Pinpoint the cell where the given text exists, returning its (X, Y) midpoint coordinate. 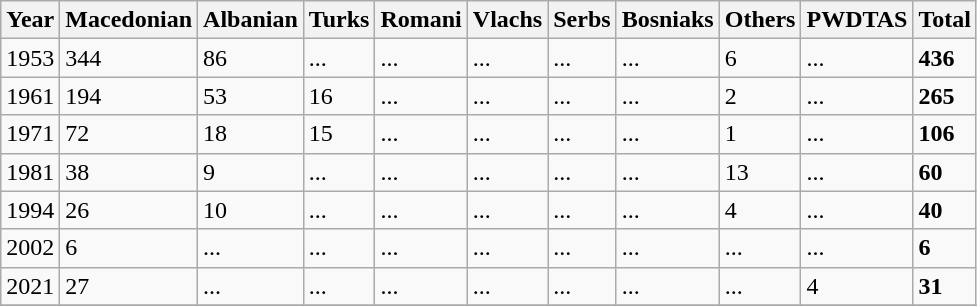
18 (251, 134)
53 (251, 96)
Albanian (251, 20)
26 (129, 210)
Others (760, 20)
40 (945, 210)
10 (251, 210)
1994 (30, 210)
60 (945, 172)
2 (760, 96)
16 (339, 96)
1961 (30, 96)
106 (945, 134)
27 (129, 286)
Turks (339, 20)
Bosniaks (668, 20)
1981 (30, 172)
86 (251, 58)
344 (129, 58)
436 (945, 58)
Macedonian (129, 20)
1 (760, 134)
2002 (30, 248)
Vlachs (507, 20)
1971 (30, 134)
72 (129, 134)
194 (129, 96)
38 (129, 172)
Total (945, 20)
13 (760, 172)
15 (339, 134)
265 (945, 96)
Serbs (582, 20)
1953 (30, 58)
2021 (30, 286)
31 (945, 286)
PWDTAS (857, 20)
9 (251, 172)
Romani (421, 20)
Year (30, 20)
